Identify which cell holds the provided text, then report its [x, y] central coordinate. 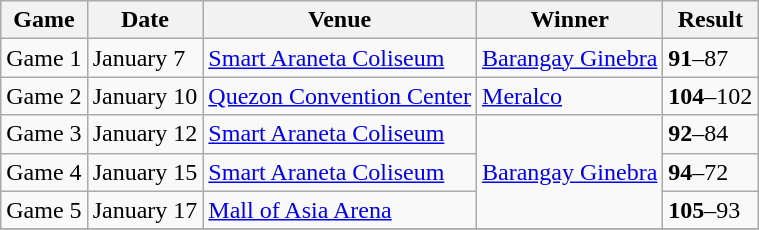
Meralco [570, 96]
January 12 [145, 134]
Winner [570, 20]
Game 4 [44, 172]
Result [710, 20]
91–87 [710, 58]
January 10 [145, 96]
Quezon Convention Center [340, 96]
Venue [340, 20]
Game 2 [44, 96]
105–93 [710, 210]
Mall of Asia Arena [340, 210]
January 15 [145, 172]
Game 3 [44, 134]
Date [145, 20]
92–84 [710, 134]
Game [44, 20]
Game 1 [44, 58]
104–102 [710, 96]
Game 5 [44, 210]
94–72 [710, 172]
January 17 [145, 210]
January 7 [145, 58]
